Provide the (x, y) coordinate of the cell's center where the given text is located.  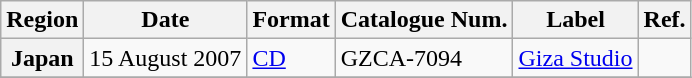
Region (42, 20)
Date (166, 20)
Japan (42, 58)
Catalogue Num. (424, 20)
15 August 2007 (166, 58)
CD (291, 58)
Ref. (664, 20)
Giza Studio (576, 58)
Label (576, 20)
Format (291, 20)
GZCA-7094 (424, 58)
